Extract the [x, y] coordinate from the center of the cell holding the provided text.  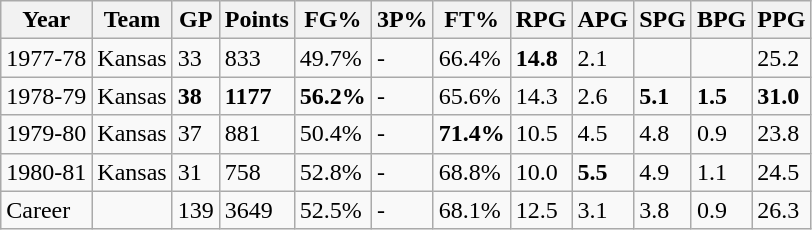
4.9 [663, 172]
FT% [472, 20]
1.1 [721, 172]
1177 [256, 96]
1980-81 [46, 172]
Points [256, 20]
4.8 [663, 134]
881 [256, 134]
4.5 [603, 134]
Career [46, 210]
GP [196, 20]
31.0 [782, 96]
37 [196, 134]
52.5% [332, 210]
1979-80 [46, 134]
1.5 [721, 96]
50.4% [332, 134]
833 [256, 58]
23.8 [782, 134]
10.5 [541, 134]
38 [196, 96]
Year [46, 20]
31 [196, 172]
14.3 [541, 96]
2.6 [603, 96]
49.7% [332, 58]
10.0 [541, 172]
25.2 [782, 58]
24.5 [782, 172]
65.6% [472, 96]
1977-78 [46, 58]
1978-79 [46, 96]
139 [196, 210]
3649 [256, 210]
12.5 [541, 210]
68.8% [472, 172]
5.5 [603, 172]
Team [132, 20]
SPG [663, 20]
3P% [402, 20]
3.1 [603, 210]
758 [256, 172]
14.8 [541, 58]
2.1 [603, 58]
68.1% [472, 210]
FG% [332, 20]
33 [196, 58]
APG [603, 20]
52.8% [332, 172]
BPG [721, 20]
RPG [541, 20]
56.2% [332, 96]
26.3 [782, 210]
PPG [782, 20]
66.4% [472, 58]
3.8 [663, 210]
71.4% [472, 134]
5.1 [663, 96]
